Detect which cell encompasses the target text, then output its (x, y) center coordinate. 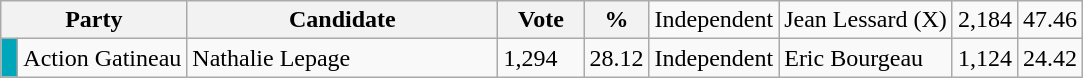
Vote (541, 20)
28.12 (616, 58)
1,124 (984, 58)
Action Gatineau (102, 58)
1,294 (541, 58)
Eric Bourgeau (866, 58)
Candidate (342, 20)
2,184 (984, 20)
Party (94, 20)
47.46 (1050, 20)
24.42 (1050, 58)
Nathalie Lepage (342, 58)
% (616, 20)
Jean Lessard (X) (866, 20)
